Identify which cell holds the provided text, then report its (x, y) central coordinate. 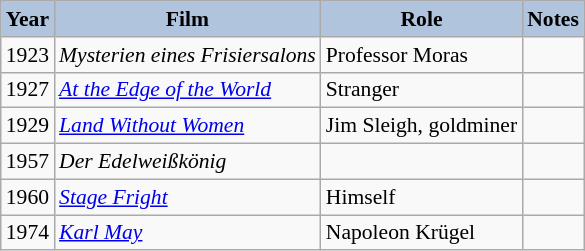
Stranger (422, 90)
Notes (553, 19)
Year (28, 19)
1957 (28, 162)
1923 (28, 55)
Napoleon Krügel (422, 233)
1927 (28, 90)
1974 (28, 233)
1929 (28, 126)
Land Without Women (188, 126)
Stage Fright (188, 197)
1960 (28, 197)
Film (188, 19)
Himself (422, 197)
Professor Moras (422, 55)
Jim Sleigh, goldminer (422, 126)
Mysterien eines Frisiersalons (188, 55)
Karl May (188, 233)
Der Edelweißkönig (188, 162)
At the Edge of the World (188, 90)
Role (422, 19)
